Return [X, Y] of the center of cell containing provided text 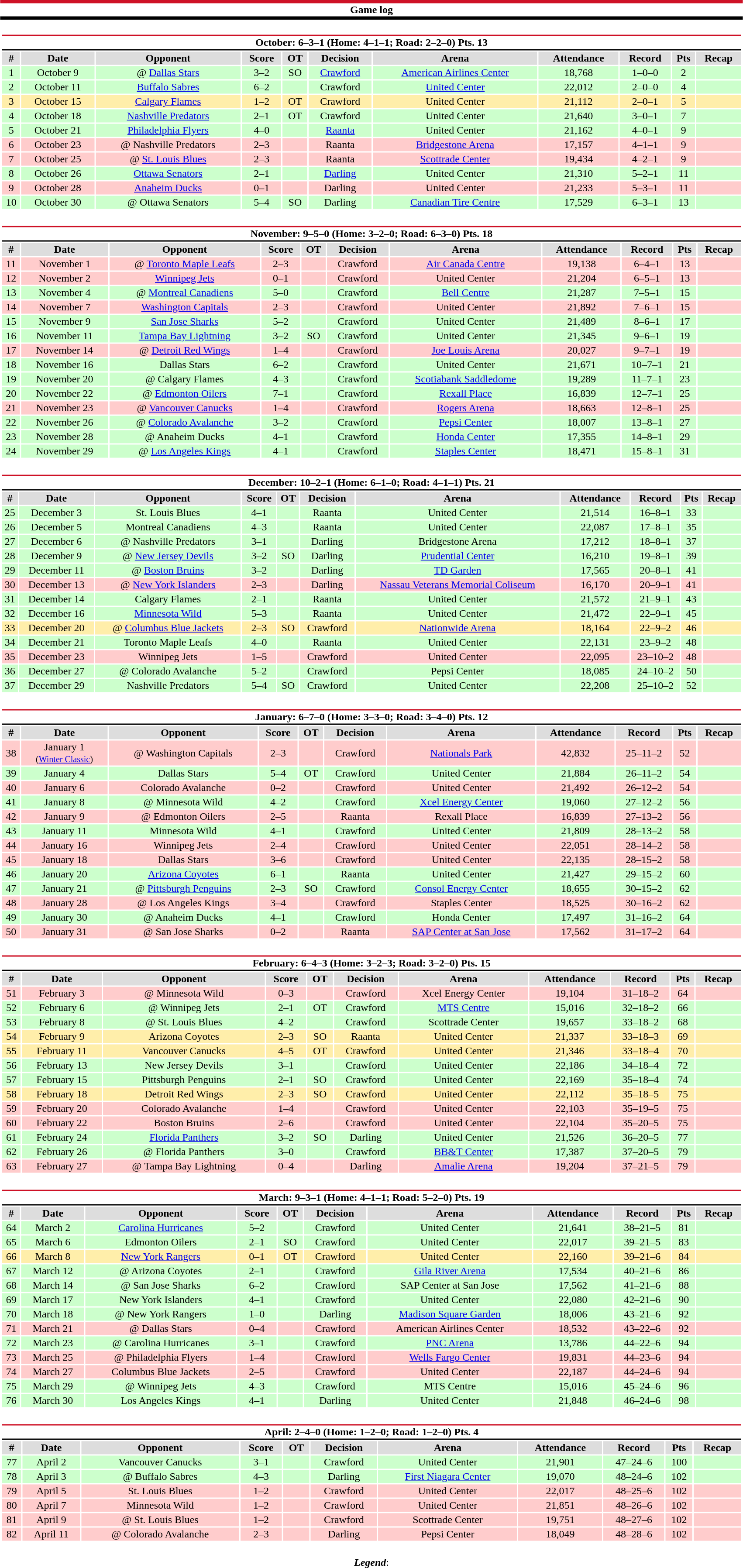
@ Arizona Coyotes [161, 1271]
Air Canada Centre [465, 264]
21,346 [570, 1051]
@ Washington Capitals [183, 753]
96 [684, 1386]
5–3–1 [645, 188]
20 [11, 393]
18,471 [581, 451]
@ Toronto Maple Leafs [184, 264]
March 29 [53, 1386]
December 6 [56, 542]
April 2 [51, 1462]
February 11 [62, 1051]
35–20–5 [641, 1123]
21,112 [578, 102]
10–7–1 [647, 364]
April 5 [51, 1491]
October 26 [58, 173]
November 20 [65, 379]
78 [11, 1477]
63 [11, 1166]
18,007 [581, 422]
18,768 [578, 73]
28–13–2 [643, 831]
April 9 [51, 1520]
18,663 [581, 408]
@ Tampa Bay Lightning [184, 1166]
39–21–6 [643, 1257]
@ New York Rangers [161, 1314]
TD Garden [457, 571]
12 [11, 278]
April: 2–4–0 (Home: 1–2–0; Road: 1–2–0) Pts. 4 [371, 1432]
40–21–6 [643, 1271]
Detroit Red Wings [184, 1094]
21,848 [573, 1401]
33–18–4 [641, 1051]
@ Buffalo Sabres [161, 1477]
42,832 [575, 753]
December 29 [56, 686]
22,080 [573, 1300]
Philadelphia Flyers [168, 131]
44–24–6 [643, 1372]
4–0–1 [645, 131]
22,186 [570, 1066]
November 11 [65, 336]
October: 6–3–1 (Home: 4–1–1; Road: 2–2–0) Pts. 13 [371, 43]
14–8–1 [647, 437]
8 [11, 173]
22,095 [595, 657]
40 [11, 788]
25–10–2 [656, 686]
53 [11, 1022]
February: 6–4–3 (Home: 3–2–3; Road: 3–2–0) Pts. 15 [371, 963]
76 [11, 1401]
17,387 [570, 1152]
BB&T Center [464, 1152]
61 [11, 1137]
21,472 [595, 613]
October 28 [58, 188]
42–21–6 [643, 1300]
31–18–2 [641, 993]
January 8 [64, 802]
December 27 [56, 671]
March 23 [53, 1343]
November: 9–5–0 (Home: 3–2–0; Road: 6–3–0) Pts. 18 [371, 234]
37–21–5 [641, 1166]
Nationals Park [461, 753]
December 11 [56, 571]
28 [10, 556]
13–8–1 [647, 422]
12–8–1 [647, 408]
28–14–2 [643, 846]
December 16 [56, 613]
December 5 [56, 527]
17,565 [595, 571]
21,204 [581, 278]
18,655 [575, 888]
21,233 [578, 188]
26–12–2 [643, 788]
21,671 [581, 364]
January 11 [64, 831]
16–8–1 [656, 513]
December 9 [56, 556]
22–9–2 [656, 628]
Toronto Maple Leafs [168, 642]
December 13 [56, 585]
Los Angeles Kings [161, 1401]
16,210 [595, 556]
22,187 [573, 1372]
31–16–2 [643, 917]
October 9 [58, 73]
Madison Square Garden [450, 1314]
New Jersey Devils [184, 1066]
33–18–2 [641, 1022]
February 22 [62, 1123]
41–21–6 [643, 1286]
22 [11, 422]
Nationwide Arena [457, 628]
71 [11, 1328]
San Jose Sharks [184, 322]
55 [11, 1051]
6–1 [279, 874]
March 6 [53, 1242]
48–28–6 [634, 1534]
19,070 [560, 1477]
26 [10, 527]
35–18–5 [641, 1094]
21,640 [578, 116]
19,751 [560, 1520]
@ New York Islanders [168, 585]
30 [10, 585]
January 21 [64, 888]
Boston Bruins [184, 1123]
@ Florida Panthers [184, 1152]
5–0 [281, 293]
30–15–2 [643, 888]
3–0 [286, 1152]
March: 9–3–1 (Home: 4–1–1; Road: 5–2–0) Pts. 19 [371, 1198]
Gila River Arena [450, 1271]
Washington Capitals [184, 307]
November 22 [65, 393]
Wells Fargo Center [450, 1357]
49 [11, 917]
26–11–2 [643, 773]
21,427 [575, 874]
Bell Centre [465, 293]
January 31 [64, 932]
18,525 [575, 903]
12–7–1 [647, 393]
Joe Louis Arena [465, 351]
10 [11, 202]
38 [11, 753]
January 28 [64, 903]
21,162 [578, 131]
21,884 [575, 773]
2–6 [286, 1123]
Game log [371, 10]
New York Islanders [161, 1300]
8–6–1 [647, 322]
86 [684, 1271]
28–15–2 [643, 860]
1–0 [257, 1314]
22,160 [573, 1257]
21,901 [560, 1462]
21,489 [581, 322]
22,208 [595, 686]
March 25 [53, 1357]
19,104 [570, 993]
0–3 [286, 993]
February 15 [62, 1080]
21,526 [570, 1137]
Scotiabank Saddledome [465, 379]
February 6 [62, 1008]
21,492 [575, 788]
February 9 [62, 1037]
18,164 [595, 628]
22,135 [575, 860]
November 26 [65, 422]
19–8–1 [656, 556]
18–8–1 [656, 542]
20–8–1 [656, 571]
@ New Jersey Devils [168, 556]
January 30 [64, 917]
January: 6–7–0 (Home: 3–3–0; Road: 3–4–0) Pts. 12 [371, 717]
3–0–1 [645, 116]
Edmonton Oilers [161, 1242]
16,170 [595, 585]
27–13–2 [643, 817]
December 23 [56, 657]
19,060 [575, 802]
3 [11, 102]
Rogers Arena [465, 408]
February 27 [62, 1166]
21,345 [581, 336]
February 13 [62, 1066]
38–21–5 [643, 1228]
39–21–5 [643, 1242]
27–12–2 [643, 802]
November 28 [65, 437]
6–4–1 [647, 264]
7–1 [281, 393]
34 [10, 642]
83 [684, 1242]
Amalie Arena [464, 1166]
17,534 [573, 1271]
@ Calgary Flames [184, 379]
17,355 [581, 437]
@ Boston Bruins [168, 571]
44–23–6 [643, 1357]
46–24–6 [643, 1401]
March 8 [53, 1257]
19,289 [581, 379]
Pittsburgh Penguins [184, 1080]
9–7–1 [647, 351]
36 [10, 671]
@ Pittsburgh Penguins [183, 888]
22,051 [575, 846]
February 8 [62, 1022]
Canadian Tire Centre [455, 202]
57 [11, 1080]
November 2 [65, 278]
100 [679, 1462]
April 3 [51, 1477]
Anaheim Ducks [168, 188]
21,809 [575, 831]
Columbus Blue Jackets [161, 1372]
18 [11, 364]
November 4 [65, 293]
4–5 [286, 1051]
21,514 [595, 513]
32–18–2 [641, 1008]
18,532 [573, 1328]
4–1–1 [645, 144]
98 [684, 1401]
20,027 [581, 351]
13,786 [573, 1343]
23–10–2 [656, 657]
February 3 [62, 993]
March 30 [53, 1401]
21,287 [581, 293]
22,169 [570, 1080]
35–18–4 [641, 1080]
@ Philadelphia Flyers [161, 1357]
December 14 [56, 599]
18,085 [595, 671]
30–16–2 [643, 903]
February 18 [62, 1094]
October 15 [58, 102]
November 9 [65, 322]
Consol Energy Center [461, 888]
March 2 [53, 1228]
4–2–1 [645, 159]
48–24–6 [634, 1477]
2–0–1 [645, 102]
March 21 [53, 1328]
6–3–1 [645, 202]
January 9 [64, 817]
January 18 [64, 860]
22–9–1 [656, 613]
October 11 [58, 87]
November 16 [65, 364]
March 14 [53, 1286]
36–20–5 [641, 1137]
PNC Arena [450, 1343]
48–25–6 [634, 1491]
November 29 [65, 451]
80 [11, 1506]
65 [11, 1242]
17,212 [595, 542]
March 18 [53, 1314]
6 [11, 144]
Buffalo Sabres [168, 87]
October 25 [58, 159]
21,892 [581, 307]
19,434 [578, 159]
Nassau Veterans Memorial Coliseum [457, 585]
88 [684, 1286]
April 7 [51, 1506]
February 24 [62, 1137]
7–5–1 [647, 293]
@ Detroit Red Wings [184, 351]
22,112 [570, 1094]
March 12 [53, 1271]
January 20 [64, 874]
42 [11, 817]
25–11–2 [643, 753]
October 23 [58, 144]
November 23 [65, 408]
22,103 [570, 1108]
43–21–6 [643, 1314]
21,641 [573, 1228]
19,657 [570, 1022]
44 [11, 846]
32 [10, 613]
November 14 [65, 351]
1–0–0 [645, 73]
3–4 [279, 903]
18,049 [560, 1534]
47 [11, 888]
17,529 [578, 202]
20–9–1 [656, 585]
17,497 [575, 917]
29–15–2 [643, 874]
First Niagara Center [448, 1477]
Ottawa Senators [168, 173]
18,006 [573, 1314]
22,087 [595, 527]
19,138 [581, 264]
21,337 [570, 1037]
47–24–6 [634, 1462]
35–19–5 [641, 1108]
9–6–1 [647, 336]
21,310 [578, 173]
2–4 [279, 846]
45–24–6 [643, 1386]
17–8–1 [656, 527]
21,572 [595, 599]
22,131 [595, 642]
New York Rangers [161, 1257]
2–0–0 [645, 87]
November 7 [65, 307]
3–6 [279, 860]
6–5–1 [647, 278]
March 27 [53, 1372]
January 1(Winter Classic) [64, 753]
February 20 [62, 1108]
1–5 [259, 657]
@ Columbus Blue Jackets [168, 628]
90 [684, 1300]
January 4 [64, 773]
5–3 [259, 613]
84 [684, 1257]
Tampa Bay Lightning [184, 336]
@ Vancouver Canucks [184, 408]
16 [11, 336]
@ Carolina Hurricanes [161, 1343]
67 [11, 1271]
Montreal Canadiens [168, 527]
December 21 [56, 642]
5–2–1 [645, 173]
34–18–4 [641, 1066]
March 17 [53, 1300]
@ Montreal Canadiens [184, 293]
24–10–2 [656, 671]
October 18 [58, 116]
@ Ottawa Senators [168, 202]
Florida Panthers [184, 1137]
15–8–1 [647, 451]
1 [11, 73]
21–9–1 [656, 599]
21,851 [560, 1506]
23–9–2 [656, 642]
17,157 [578, 144]
February 26 [62, 1152]
December: 10–2–1 (Home: 6–1–0; Road: 4–1–1) Pts. 21 [371, 483]
22,104 [570, 1123]
37–20–5 [641, 1152]
82 [11, 1534]
October 21 [58, 131]
73 [11, 1357]
December 3 [56, 513]
22,012 [578, 87]
January 16 [64, 846]
11–7–1 [647, 379]
48–26–6 [634, 1506]
April 11 [51, 1534]
November 1 [65, 264]
31–17–2 [643, 932]
7–6–1 [647, 307]
19,204 [570, 1166]
59 [11, 1108]
Prudential Center [457, 556]
January 6 [64, 788]
33–18–3 [641, 1037]
48–27–6 [634, 1520]
Carolina Hurricanes [161, 1228]
October 30 [58, 202]
43–22–6 [643, 1328]
51 [11, 993]
December 20 [56, 628]
24 [11, 451]
14 [11, 307]
44–22–6 [643, 1343]
19,831 [573, 1357]
